Extract the (X, Y) coordinate from the center of the cell holding the provided text.  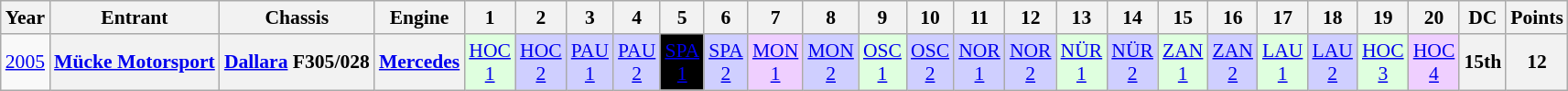
Points (1537, 17)
OSC1 (882, 63)
13 (1082, 17)
Engine (419, 17)
15th (1483, 63)
MON2 (831, 63)
LAU2 (1332, 63)
Chassis (297, 17)
17 (1282, 17)
PAU1 (589, 63)
ZAN1 (1183, 63)
NOR2 (1031, 63)
20 (1434, 17)
SPA2 (726, 63)
2005 (26, 63)
16 (1232, 17)
HOC4 (1434, 63)
MON1 (776, 63)
HOC2 (541, 63)
DC (1483, 17)
2 (541, 17)
4 (637, 17)
Year (26, 17)
1 (490, 17)
ZAN2 (1232, 63)
NOR1 (979, 63)
18 (1332, 17)
NÜR1 (1082, 63)
OSC2 (930, 63)
SPA1 (682, 63)
Mücke Motorsport (135, 63)
HOC1 (490, 63)
6 (726, 17)
Entrant (135, 17)
PAU2 (637, 63)
14 (1132, 17)
8 (831, 17)
Mercedes (419, 63)
9 (882, 17)
7 (776, 17)
19 (1383, 17)
11 (979, 17)
5 (682, 17)
10 (930, 17)
Dallara F305/028 (297, 63)
15 (1183, 17)
NÜR2 (1132, 63)
LAU1 (1282, 63)
HOC3 (1383, 63)
3 (589, 17)
